Search for the cell housing the specified text and yield its [X, Y] center coordinate. 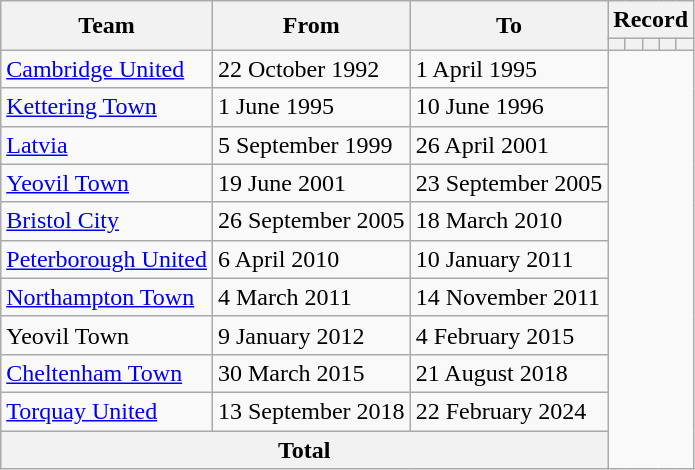
22 October 1992 [311, 69]
26 April 2001 [509, 145]
1 April 1995 [509, 69]
5 September 1999 [311, 145]
Northampton Town [107, 297]
Total [304, 449]
4 March 2011 [311, 297]
Peterborough United [107, 259]
From [311, 26]
Torquay United [107, 411]
Team [107, 26]
30 March 2015 [311, 373]
Kettering Town [107, 107]
Record [651, 20]
To [509, 26]
19 June 2001 [311, 183]
4 February 2015 [509, 335]
10 January 2011 [509, 259]
21 August 2018 [509, 373]
13 September 2018 [311, 411]
18 March 2010 [509, 221]
23 September 2005 [509, 183]
Latvia [107, 145]
Cambridge United [107, 69]
6 April 2010 [311, 259]
26 September 2005 [311, 221]
1 June 1995 [311, 107]
Cheltenham Town [107, 373]
Bristol City [107, 221]
9 January 2012 [311, 335]
22 February 2024 [509, 411]
14 November 2011 [509, 297]
10 June 1996 [509, 107]
